Extract the [X, Y] coordinate from the center of the cell holding the provided text.  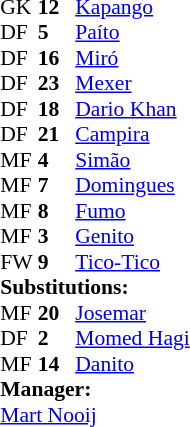
Danito [132, 364]
Fumo [132, 211]
FW [19, 262]
18 [57, 109]
Miró [132, 58]
4 [57, 160]
21 [57, 135]
Josemar [132, 313]
8 [57, 211]
16 [57, 58]
5 [57, 33]
20 [57, 313]
9 [57, 262]
Mexer [132, 83]
Dario Khan [132, 109]
7 [57, 185]
Tico-Tico [132, 262]
Substitutions: [95, 287]
Simão [132, 160]
23 [57, 83]
2 [57, 339]
Manager: [95, 389]
Paíto [132, 33]
Genito [132, 237]
Domingues [132, 185]
14 [57, 364]
Campira [132, 135]
Momed Hagi [132, 339]
3 [57, 237]
